Detect which cell encompasses the target text, then output its [x, y] center coordinate. 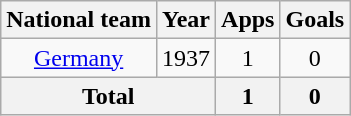
National team [79, 20]
Germany [79, 58]
Total [108, 96]
1937 [186, 58]
Apps [248, 20]
Year [186, 20]
Goals [315, 20]
